Search for the cell housing the specified text and yield its (X, Y) center coordinate. 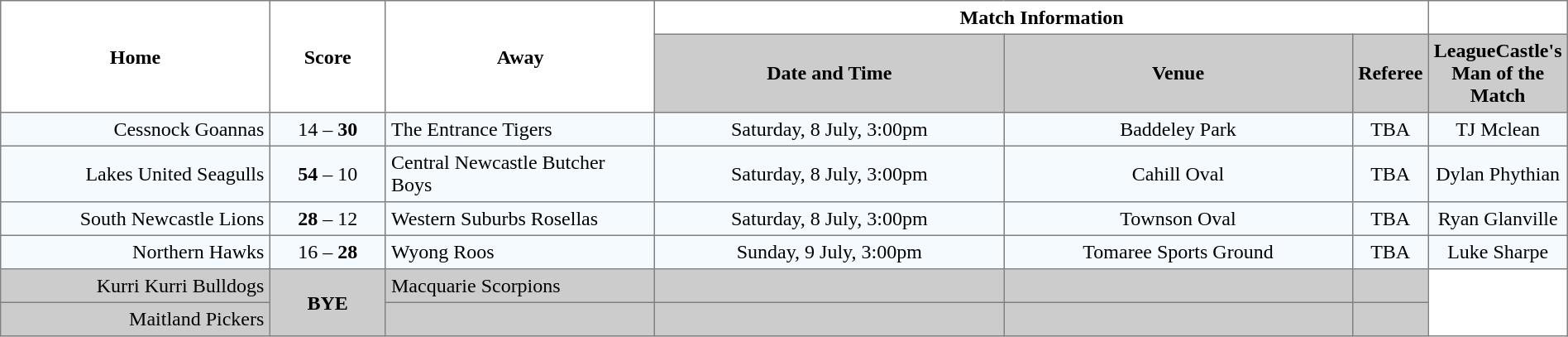
South Newcastle Lions (136, 219)
Sunday, 9 July, 3:00pm (829, 252)
Cahill Oval (1178, 174)
Macquarie Scorpions (520, 286)
LeagueCastle's Man of the Match (1498, 73)
Tomaree Sports Ground (1178, 252)
Northern Hawks (136, 252)
Western Suburbs Rosellas (520, 219)
16 – 28 (327, 252)
Dylan Phythian (1498, 174)
Townson Oval (1178, 219)
Cessnock Goannas (136, 129)
Central Newcastle Butcher Boys (520, 174)
Maitland Pickers (136, 319)
BYE (327, 303)
Referee (1390, 73)
Date and Time (829, 73)
Kurri Kurri Bulldogs (136, 286)
Ryan Glanville (1498, 219)
Luke Sharpe (1498, 252)
Away (520, 56)
TJ Mclean (1498, 129)
Lakes United Seagulls (136, 174)
Baddeley Park (1178, 129)
54 – 10 (327, 174)
Score (327, 56)
Venue (1178, 73)
Home (136, 56)
The Entrance Tigers (520, 129)
Match Information (1042, 17)
28 – 12 (327, 219)
14 – 30 (327, 129)
Wyong Roos (520, 252)
